Find where the given text appears and provide that cell's center as (X, Y) coordinate. 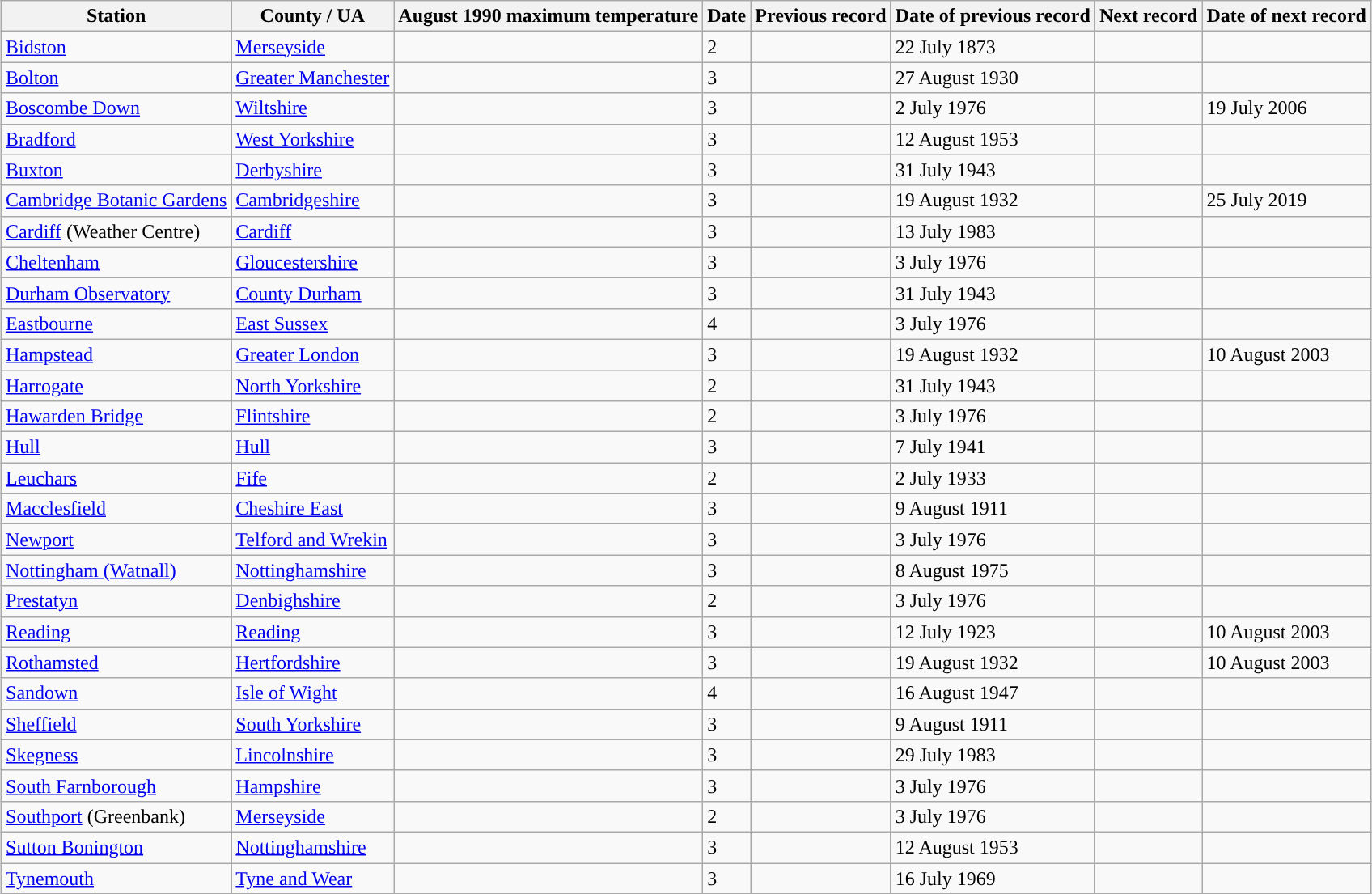
Bidston (116, 47)
Sheffield (116, 724)
2 July 1976 (993, 108)
North Yorkshire (312, 386)
Cardiff (312, 231)
Skegness (116, 755)
Hertfordshire (312, 663)
Macclesfield (116, 509)
7 July 1941 (993, 447)
Lincolnshire (312, 755)
Prestatyn (116, 601)
Cardiff (Weather Centre) (116, 231)
Nottingham (Watnall) (116, 570)
South Farnborough (116, 786)
Date of previous record (993, 16)
Durham Observatory (116, 293)
Newport (116, 540)
Station (116, 16)
Tyne and Wear (312, 878)
Buxton (116, 170)
West Yorkshire (312, 139)
Date (726, 16)
Flintshire (312, 417)
Greater Manchester (312, 78)
19 July 2006 (1286, 108)
Tynemouth (116, 878)
16 July 1969 (993, 878)
Hawarden Bridge (116, 417)
Southport (Greenbank) (116, 816)
Hampshire (312, 786)
Greater London (312, 354)
16 August 1947 (993, 693)
Cambridge Botanic Gardens (116, 201)
Telford and Wrekin (312, 540)
Cheltenham (116, 262)
East Sussex (312, 324)
Cambridgeshire (312, 201)
Isle of Wight (312, 693)
Boscombe Down (116, 108)
13 July 1983 (993, 231)
25 July 2019 (1286, 201)
8 August 1975 (993, 570)
August 1990 maximum temperature (548, 16)
Bolton (116, 78)
27 August 1930 (993, 78)
Wiltshire (312, 108)
Date of next record (1286, 16)
Sandown (116, 693)
Sutton Bonington (116, 847)
29 July 1983 (993, 755)
County Durham (312, 293)
Previous record (820, 16)
Denbighshire (312, 601)
South Yorkshire (312, 724)
Bradford (116, 139)
Derbyshire (312, 170)
Harrogate (116, 386)
Fife (312, 478)
12 July 1923 (993, 632)
Next record (1149, 16)
22 July 1873 (993, 47)
Cheshire East (312, 509)
County / UA (312, 16)
Leuchars (116, 478)
Hampstead (116, 354)
Rothamsted (116, 663)
2 July 1933 (993, 478)
Gloucestershire (312, 262)
Eastbourne (116, 324)
